From the cell containing the given text, extract its center point as (X, Y) coordinate. 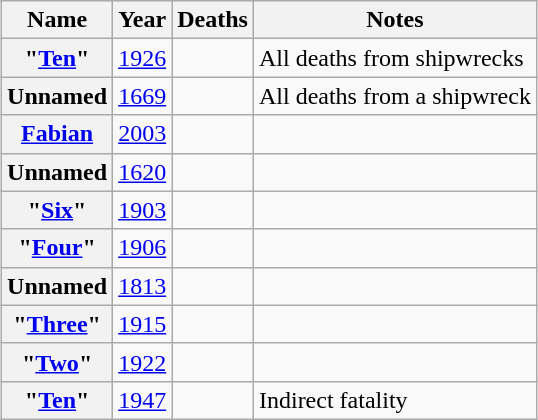
Year (142, 20)
All deaths from a shipwreck (394, 96)
Name (58, 20)
"Two" (58, 362)
"Three" (58, 324)
1620 (142, 172)
Deaths (213, 20)
2003 (142, 134)
1903 (142, 210)
1669 (142, 96)
Notes (394, 20)
"Four" (58, 248)
1926 (142, 58)
"Six" (58, 210)
Indirect fatality (394, 400)
1813 (142, 286)
1922 (142, 362)
1947 (142, 400)
1915 (142, 324)
1906 (142, 248)
All deaths from shipwrecks (394, 58)
Fabian (58, 134)
